Pinpoint the cell where the given text exists, returning its (x, y) midpoint coordinate. 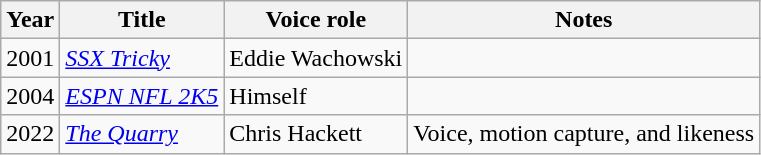
Year (30, 20)
The Quarry (142, 134)
Voice role (316, 20)
2001 (30, 58)
Chris Hackett (316, 134)
Notes (584, 20)
Voice, motion capture, and likeness (584, 134)
SSX Tricky (142, 58)
2004 (30, 96)
Eddie Wachowski (316, 58)
ESPN NFL 2K5 (142, 96)
Title (142, 20)
Himself (316, 96)
2022 (30, 134)
